Pinpoint the cell where the given text exists, returning its [X, Y] midpoint coordinate. 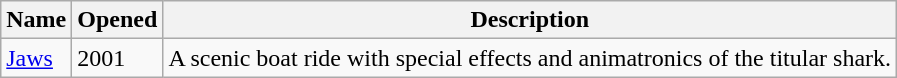
Description [530, 20]
A scenic boat ride with special effects and animatronics of the titular shark. [530, 58]
Jaws [36, 58]
Opened [118, 20]
Name [36, 20]
2001 [118, 58]
